Identify which cell holds the provided text, then report its [x, y] central coordinate. 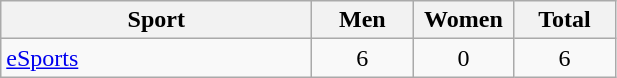
0 [464, 58]
Sport [156, 20]
Women [464, 20]
eSports [156, 58]
Total [564, 20]
Men [362, 20]
